Identify which cell holds the provided text, then report its [X, Y] central coordinate. 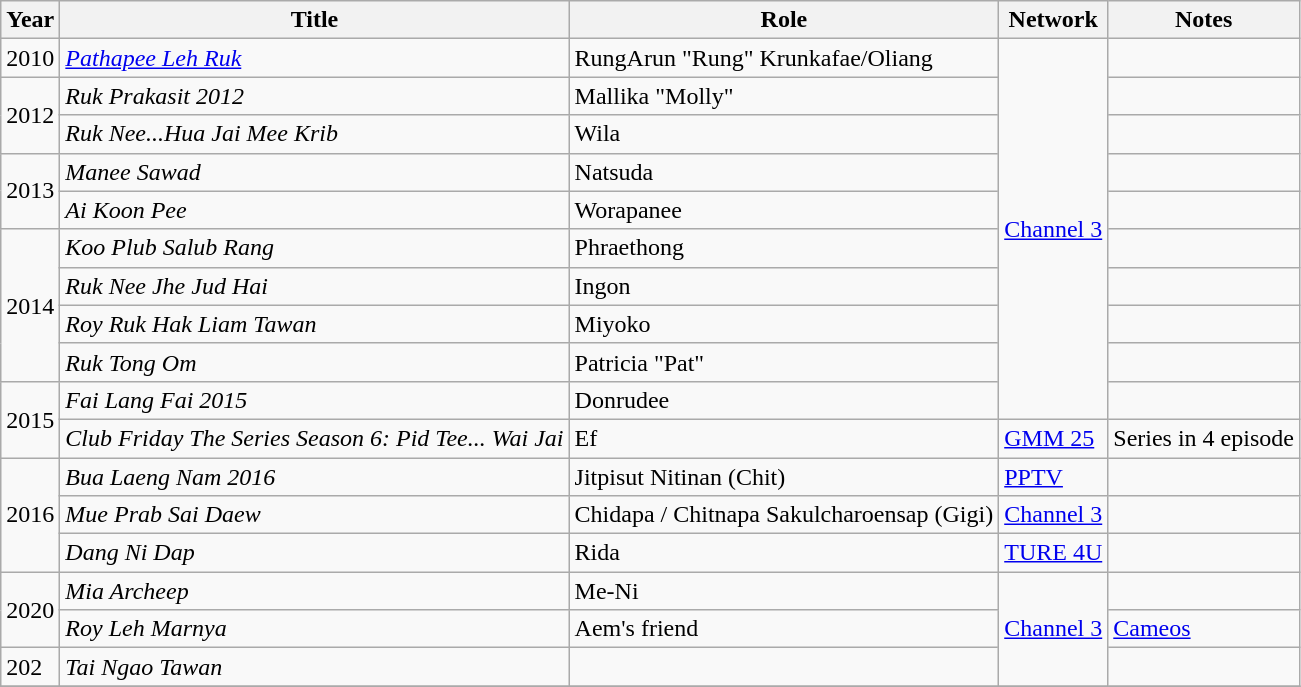
202 [30, 667]
2014 [30, 305]
Donrudee [784, 400]
Roy Leh Marnya [314, 629]
2016 [30, 515]
Worapanee [784, 210]
2015 [30, 419]
Ruk Nee...Hua Jai Mee Krib [314, 134]
Miyoko [784, 324]
Rida [784, 553]
Patricia "Pat" [784, 362]
Ai Koon Pee [314, 210]
Dang Ni Dap [314, 553]
Manee Sawad [314, 172]
Me-Ni [784, 591]
GMM 25 [1054, 438]
Chidapa / Chitnapa Sakulcharoensap (Gigi) [784, 515]
TURE 4U [1054, 553]
2020 [30, 610]
Ingon [784, 286]
Ruk Nee Jhe Jud Hai [314, 286]
Natsuda [784, 172]
2013 [30, 191]
Club Friday The Series Season 6: Pid Tee... Wai Jai [314, 438]
2012 [30, 115]
Mue Prab Sai Daew [314, 515]
Bua Laeng Nam 2016 [314, 477]
Tai Ngao Tawan [314, 667]
Phraethong [784, 248]
Notes [1204, 20]
Cameos [1204, 629]
Ruk Prakasit 2012 [314, 96]
Role [784, 20]
Ef [784, 438]
Pathapee Leh Ruk [314, 58]
RungArun "Rung" Krunkafae/Oliang [784, 58]
Year [30, 20]
Mia Archeep [314, 591]
Title [314, 20]
Roy Ruk Hak Liam Tawan [314, 324]
PPTV [1054, 477]
Wila [784, 134]
2010 [30, 58]
Fai Lang Fai 2015 [314, 400]
Aem's friend [784, 629]
Jitpisut Nitinan (Chit) [784, 477]
Network [1054, 20]
Mallika "Molly" [784, 96]
Ruk Tong Om [314, 362]
Series in 4 episode [1204, 438]
Koo Plub Salub Rang [314, 248]
